Provide the [x, y] coordinate of the cell's center where the given text is located.  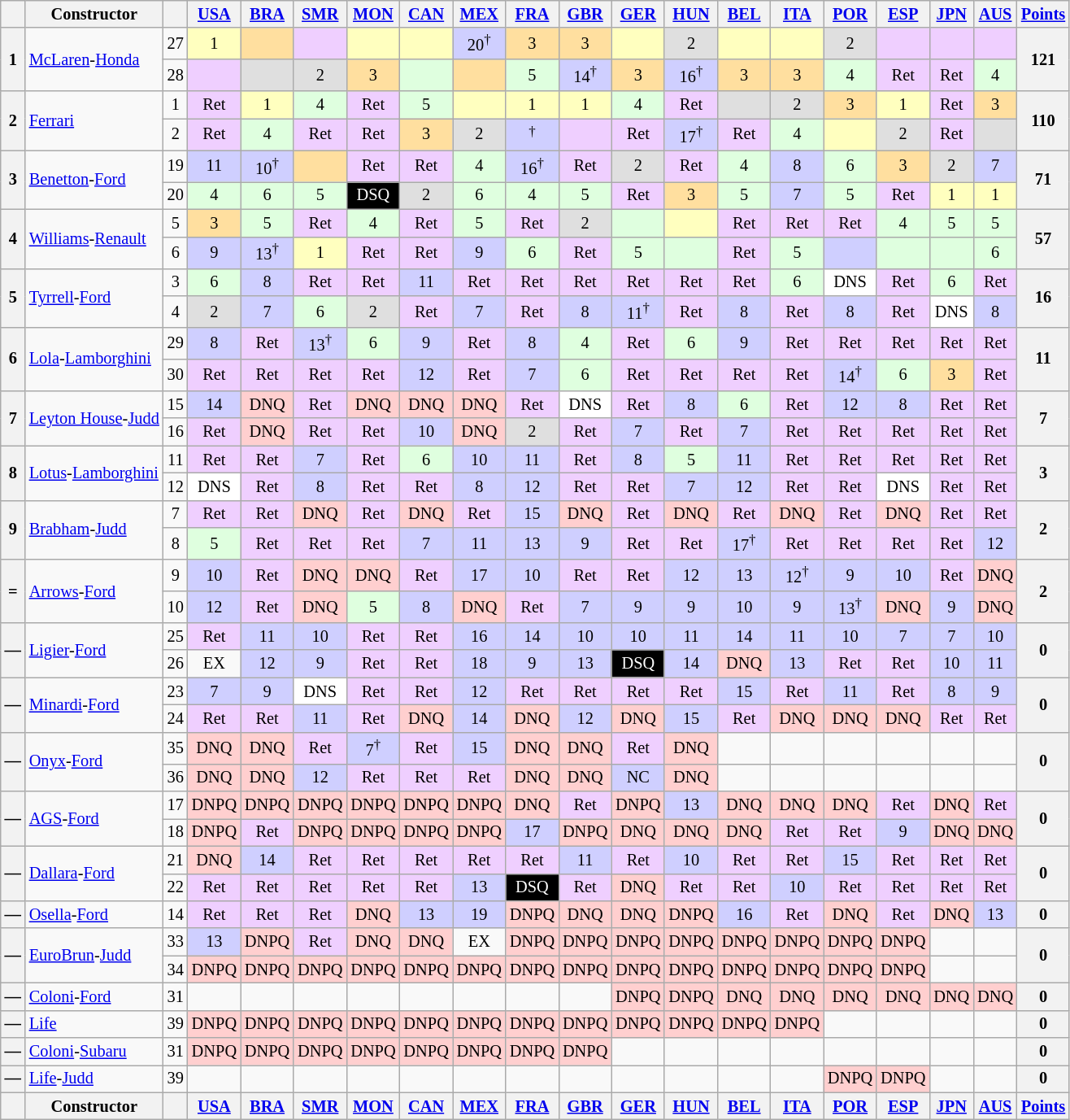
Williams-Renault [94, 239]
12† [797, 574]
23 [176, 691]
Arrows-Ford [94, 591]
Tyrrell-Ford [94, 298]
Leyton House-Judd [94, 418]
Dallara-Ford [94, 874]
29 [176, 343]
Lola-Lamborghini [94, 359]
25 [176, 636]
= [13, 591]
Life-Judd [94, 1079]
35 [176, 748]
21 [176, 860]
Osella-Ford [94, 914]
Coloni-Ford [94, 996]
22 [176, 887]
34 [176, 970]
Coloni-Subaru [94, 1052]
27 [176, 44]
AGS-Ford [94, 818]
McLaren-Honda [94, 59]
71 [1043, 181]
Benetton-Ford [94, 181]
24 [176, 718]
20 [176, 195]
NC [637, 778]
33 [176, 942]
26 [176, 664]
Minardi-Ford [94, 704]
20† [480, 44]
EuroBrun-Judd [94, 955]
36 [176, 778]
121 [1043, 59]
† [532, 135]
Lotus-Lamborghini [94, 473]
30 [176, 374]
Ferrari [94, 120]
7† [372, 748]
11† [637, 311]
57 [1043, 239]
Onyx-Ford [94, 761]
28 [176, 75]
Ligier-Ford [94, 649]
10† [267, 166]
Life [94, 1024]
110 [1043, 120]
Brabham-Judd [94, 530]
